Scan for the cell matching the given text and deliver its [X, Y] coordinate at center. 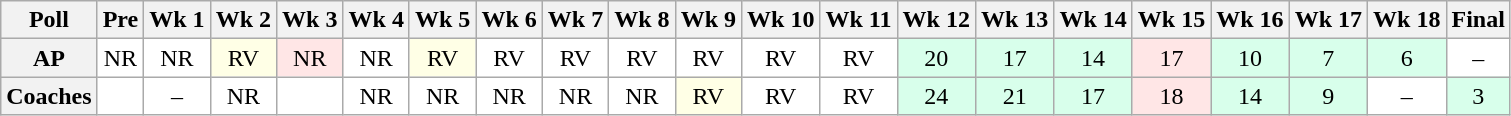
Wk 16 [1250, 20]
Wk 2 [243, 20]
24 [936, 96]
3 [1478, 96]
10 [1250, 58]
Wk 3 [310, 20]
6 [1407, 58]
Wk 7 [575, 20]
Wk 4 [376, 20]
Final [1478, 20]
Pre [120, 20]
Wk 14 [1093, 20]
Wk 17 [1328, 20]
Wk 18 [1407, 20]
20 [936, 58]
Wk 11 [858, 20]
9 [1328, 96]
7 [1328, 58]
18 [1171, 96]
Wk 15 [1171, 20]
AP [49, 58]
Wk 10 [781, 20]
Wk 12 [936, 20]
Wk 5 [442, 20]
Wk 6 [509, 20]
Coaches [49, 96]
Poll [49, 20]
Wk 1 [177, 20]
21 [1014, 96]
Wk 13 [1014, 20]
Wk 9 [708, 20]
Wk 8 [642, 20]
